Return [X, Y] of the center of cell containing provided text 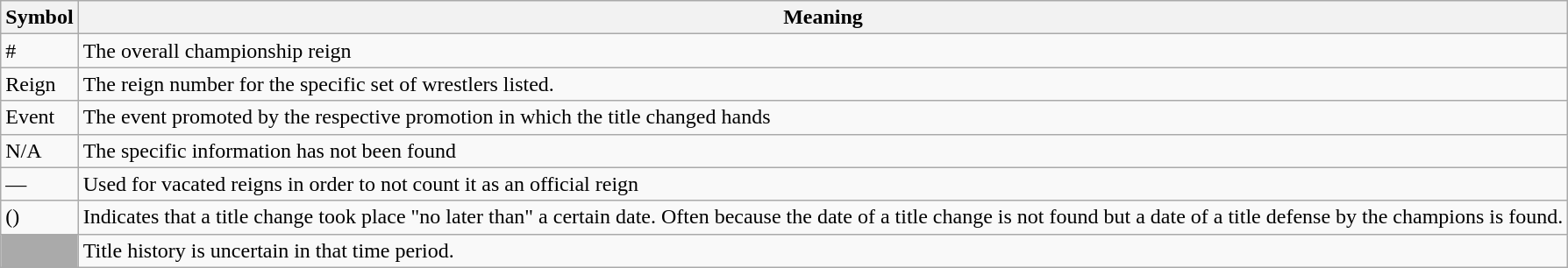
() [39, 217]
The event promoted by the respective promotion in which the title changed hands [823, 117]
N/A [39, 151]
Used for vacated reigns in order to not count it as an official reign [823, 184]
Meaning [823, 18]
— [39, 184]
Event [39, 117]
# [39, 51]
The reign number for the specific set of wrestlers listed. [823, 84]
Reign [39, 84]
The overall championship reign [823, 51]
Title history is uncertain in that time period. [823, 250]
Symbol [39, 18]
The specific information has not been found [823, 151]
